Determine the [X, Y] coordinate at the center of the cell enclosing the given text.  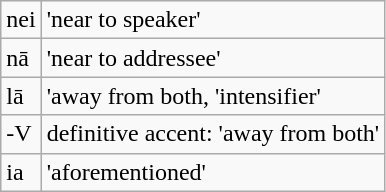
nā [21, 58]
-V [21, 134]
lā [21, 96]
'near to speaker' [213, 20]
'aforementioned' [213, 172]
'near to addressee' [213, 58]
nei [21, 20]
'away from both, 'intensifier' [213, 96]
definitive accent: 'away from both' [213, 134]
ia [21, 172]
